Pinpoint the cell where the given text exists, returning its [x, y] midpoint coordinate. 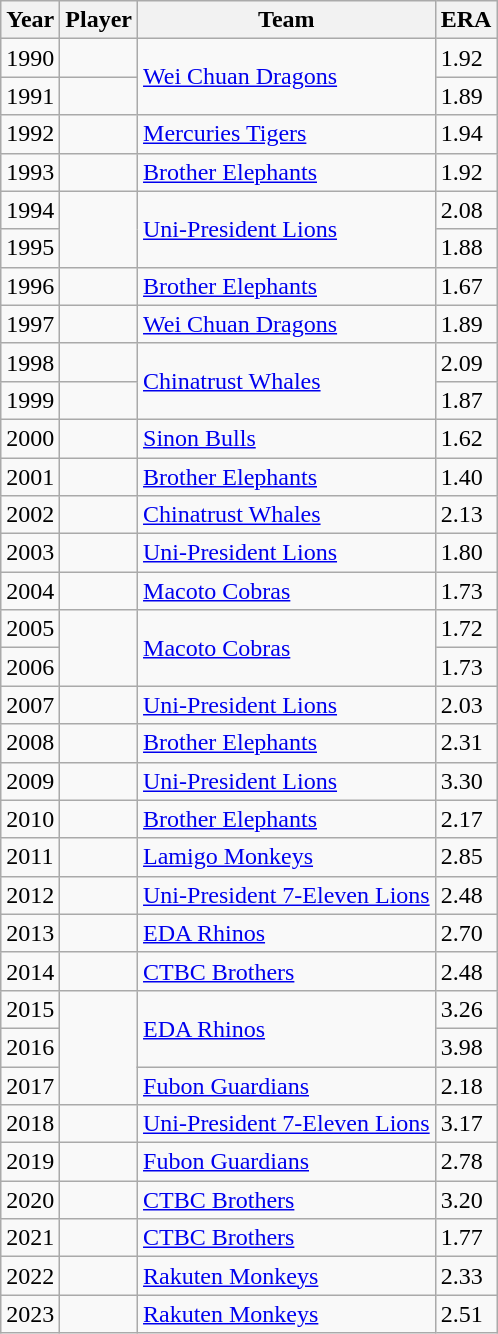
1994 [30, 210]
2005 [30, 629]
1.87 [466, 400]
1990 [30, 58]
3.20 [466, 1200]
2021 [30, 1238]
2.70 [466, 933]
Lamigo Monkeys [287, 857]
1997 [30, 324]
2009 [30, 781]
3.26 [466, 1009]
1.80 [466, 553]
1993 [30, 172]
2.08 [466, 210]
2.18 [466, 1085]
2016 [30, 1047]
Team [287, 20]
1.88 [466, 248]
1991 [30, 96]
2006 [30, 667]
3.17 [466, 1124]
2018 [30, 1124]
1999 [30, 400]
2001 [30, 477]
2008 [30, 743]
1996 [30, 286]
1.72 [466, 629]
Sinon Bulls [287, 438]
2.31 [466, 743]
2013 [30, 933]
1.77 [466, 1238]
2.13 [466, 515]
1.62 [466, 438]
3.98 [466, 1047]
2023 [30, 1314]
2012 [30, 895]
2017 [30, 1085]
1995 [30, 248]
1998 [30, 362]
2022 [30, 1276]
3.30 [466, 781]
2014 [30, 971]
2019 [30, 1162]
2007 [30, 705]
1992 [30, 134]
Mercuries Tigers [287, 134]
2015 [30, 1009]
Year [30, 20]
2.17 [466, 819]
2020 [30, 1200]
2.85 [466, 857]
2.33 [466, 1276]
2.03 [466, 705]
1.94 [466, 134]
2011 [30, 857]
2004 [30, 591]
2.51 [466, 1314]
2.09 [466, 362]
2003 [30, 553]
1.67 [466, 286]
1.40 [466, 477]
Player [99, 20]
2.78 [466, 1162]
2002 [30, 515]
ERA [466, 20]
2010 [30, 819]
2000 [30, 438]
